Capture the cell that displays the provided text and extract its [X, Y] central coordinate. 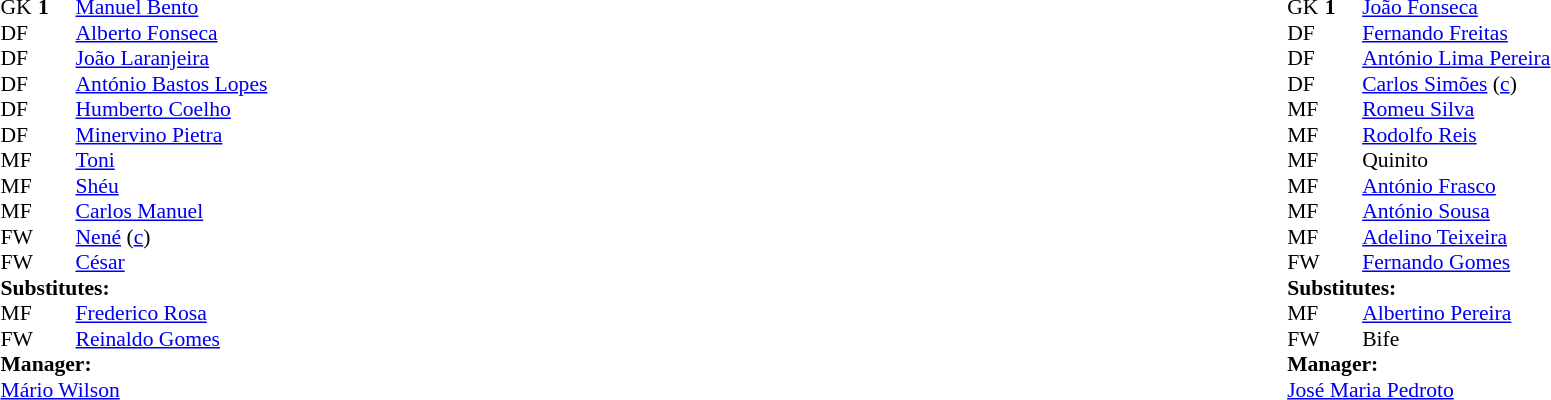
Nené (c) [172, 237]
António Sousa [1456, 211]
António Lima Pereira [1456, 59]
Frederico Rosa [172, 313]
Carlos Manuel [172, 211]
Shéu [172, 186]
Rodolfo Reis [1456, 135]
Toni [172, 161]
Adelino Teixeira [1456, 237]
Alberto Fonseca [172, 33]
Humberto Coelho [172, 109]
César [172, 263]
Albertino Pereira [1456, 313]
Reinaldo Gomes [172, 339]
António Frasco [1456, 186]
Fernando Freitas [1456, 33]
Fernando Gomes [1456, 263]
Minervino Pietra [172, 135]
Romeu Silva [1456, 109]
Carlos Simões (c) [1456, 84]
Quinito [1456, 161]
António Bastos Lopes [172, 84]
Bife [1456, 339]
João Laranjeira [172, 59]
